Locate the cell with the specified text and output its [X, Y] center coordinate. 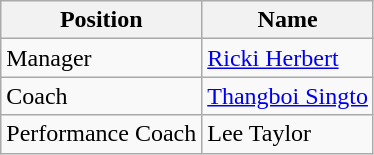
Manager [102, 58]
Position [102, 20]
Coach [102, 96]
Thangboi Singto [288, 96]
Performance Coach [102, 134]
Lee Taylor [288, 134]
Name [288, 20]
Ricki Herbert [288, 58]
